Return (X, Y) of the center of cell containing provided text 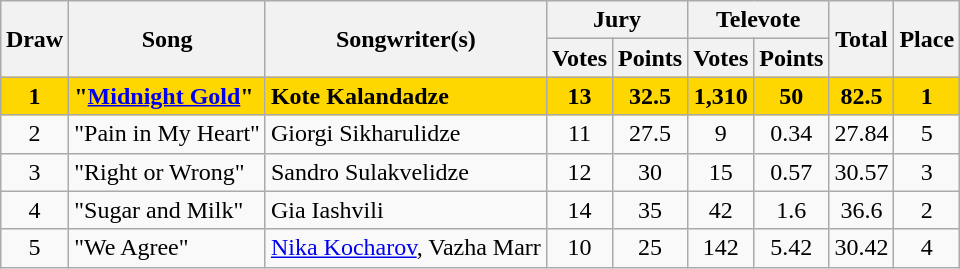
35 (650, 210)
32.5 (650, 96)
Total (862, 39)
"Pain in My Heart" (168, 134)
30.42 (862, 248)
42 (721, 210)
11 (579, 134)
Sandro Sulakvelidze (406, 172)
"Right or Wrong" (168, 172)
5.42 (792, 248)
Televote (758, 20)
Draw (34, 39)
Gia Iashvili (406, 210)
Giorgi Sikharulidze (406, 134)
142 (721, 248)
0.57 (792, 172)
Songwriter(s) (406, 39)
50 (792, 96)
10 (579, 248)
"We Agree" (168, 248)
"Sugar and Milk" (168, 210)
Jury (616, 20)
9 (721, 134)
14 (579, 210)
Song (168, 39)
36.6 (862, 210)
Kote Kalandadze (406, 96)
12 (579, 172)
30.57 (862, 172)
27.5 (650, 134)
1,310 (721, 96)
13 (579, 96)
30 (650, 172)
Place (927, 39)
27.84 (862, 134)
0.34 (792, 134)
82.5 (862, 96)
"Midnight Gold" (168, 96)
Nika Kocharov, Vazha Marr (406, 248)
25 (650, 248)
15 (721, 172)
1.6 (792, 210)
